Capture the cell that displays the provided text and extract its [X, Y] central coordinate. 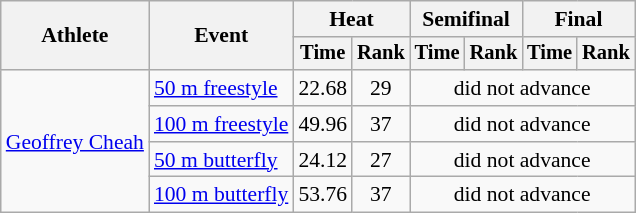
49.96 [322, 124]
100 m butterfly [221, 195]
22.68 [322, 88]
29 [381, 88]
Event [221, 36]
50 m freestyle [221, 88]
100 m freestyle [221, 124]
Semifinal [466, 19]
Final [578, 19]
Athlete [75, 36]
50 m butterfly [221, 160]
53.76 [322, 195]
24.12 [322, 160]
Heat [351, 19]
27 [381, 160]
Geoffrey Cheah [75, 141]
